Return (x, y) of the center of cell containing provided text 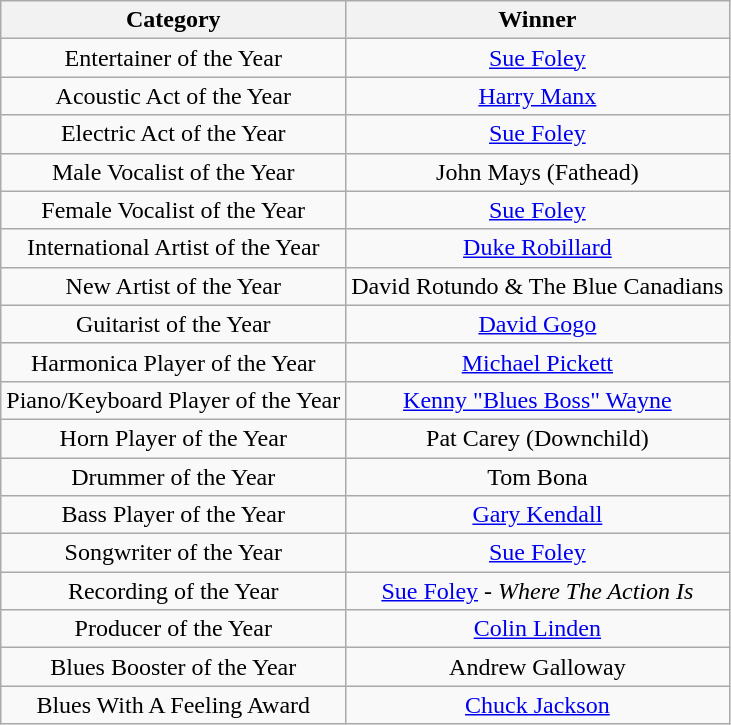
Horn Player of the Year (174, 438)
Chuck Jackson (538, 705)
Male Vocalist of the Year (174, 172)
Female Vocalist of the Year (174, 210)
New Artist of the Year (174, 286)
Blues With A Feeling Award (174, 705)
Guitarist of the Year (174, 324)
Colin Linden (538, 629)
David Gogo (538, 324)
Electric Act of the Year (174, 134)
John Mays (Fathead) (538, 172)
Gary Kendall (538, 515)
Songwriter of the Year (174, 553)
Drummer of the Year (174, 477)
Bass Player of the Year (174, 515)
Michael Pickett (538, 362)
Harry Manx (538, 96)
Andrew Galloway (538, 667)
Piano/Keyboard Player of the Year (174, 400)
Pat Carey (Downchild) (538, 438)
Producer of the Year (174, 629)
Blues Booster of the Year (174, 667)
Kenny "Blues Boss" Wayne (538, 400)
David Rotundo & The Blue Canadians (538, 286)
Winner (538, 20)
Harmonica Player of the Year (174, 362)
Acoustic Act of the Year (174, 96)
Tom Bona (538, 477)
Entertainer of the Year (174, 58)
International Artist of the Year (174, 248)
Duke Robillard (538, 248)
Sue Foley - Where The Action Is (538, 591)
Recording of the Year (174, 591)
Category (174, 20)
